From the cell containing the given text, extract its center point as [X, Y] coordinate. 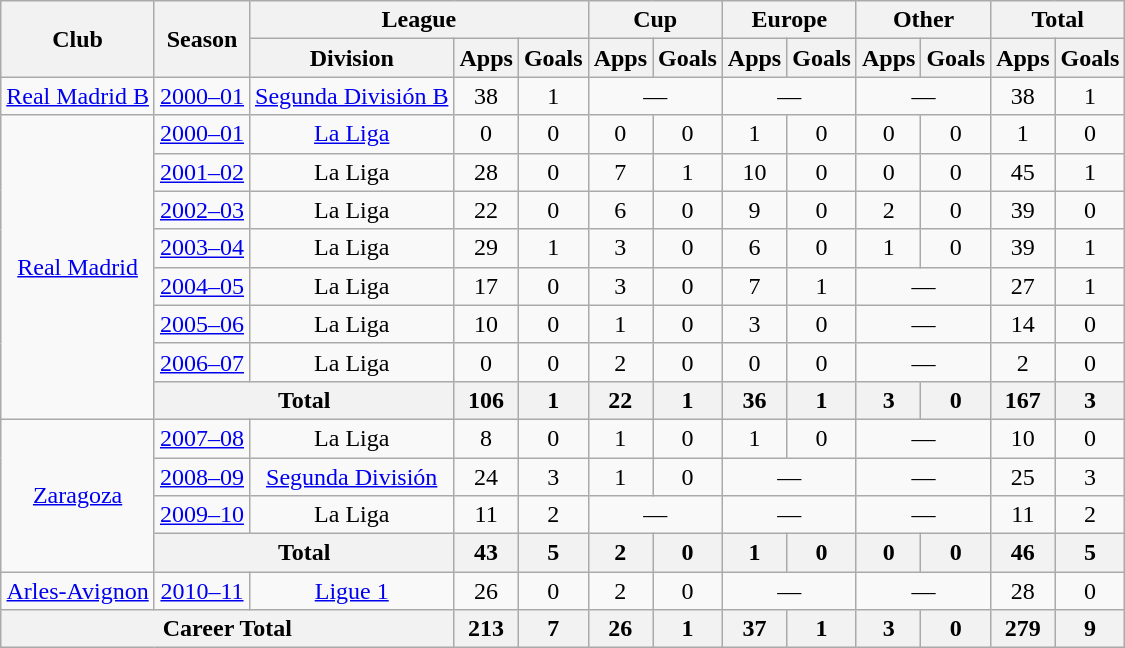
36 [754, 400]
2002–03 [202, 210]
106 [486, 400]
2001–02 [202, 172]
Division [352, 58]
25 [1023, 477]
43 [486, 553]
2007–08 [202, 438]
8 [486, 438]
37 [754, 629]
Arles-Avignon [78, 591]
Career Total [228, 629]
27 [1023, 286]
League [420, 20]
Other [923, 20]
2010–11 [202, 591]
45 [1023, 172]
Club [78, 39]
2004–05 [202, 286]
Real Madrid [78, 267]
2009–10 [202, 515]
Season [202, 39]
213 [486, 629]
17 [486, 286]
Segunda División [352, 477]
Europe [789, 20]
2008–09 [202, 477]
29 [486, 248]
167 [1023, 400]
2003–04 [202, 248]
2006–07 [202, 362]
Segunda División B [352, 96]
Ligue 1 [352, 591]
46 [1023, 553]
24 [486, 477]
14 [1023, 324]
Real Madrid B [78, 96]
2005–06 [202, 324]
279 [1023, 629]
Cup [655, 20]
Zaragoza [78, 495]
